Output the [x, y] coordinate of the center of the cell containing the given text.  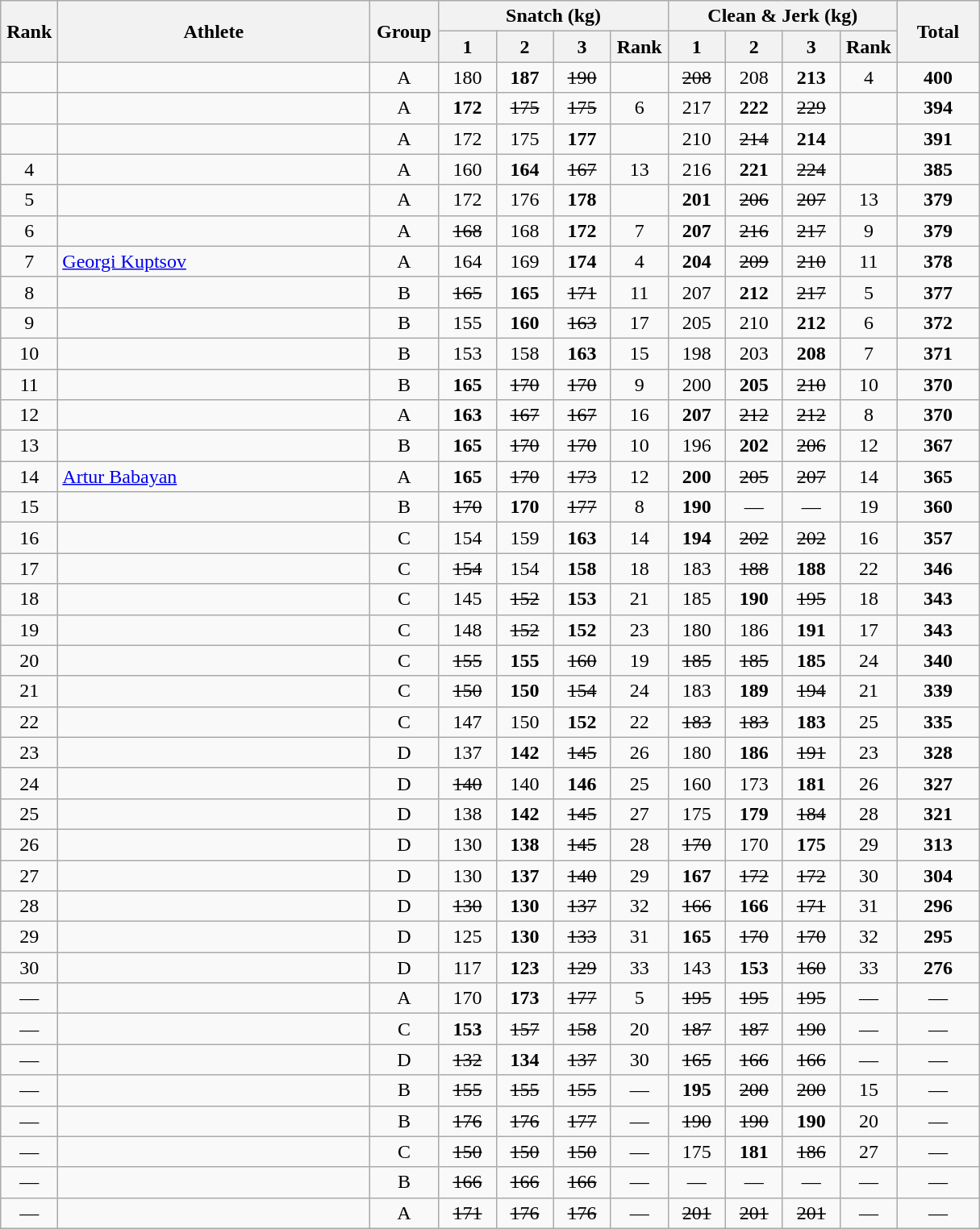
400 [937, 77]
147 [468, 722]
335 [937, 722]
357 [937, 538]
276 [937, 968]
229 [811, 108]
295 [937, 937]
Artur Babayan [214, 477]
391 [937, 139]
321 [937, 814]
133 [582, 937]
328 [937, 752]
339 [937, 691]
Total [937, 31]
385 [937, 169]
125 [468, 937]
224 [811, 169]
313 [937, 844]
132 [468, 1060]
198 [697, 353]
371 [937, 353]
221 [753, 169]
203 [753, 353]
340 [937, 660]
148 [468, 630]
209 [753, 261]
146 [582, 783]
179 [753, 814]
394 [937, 108]
123 [524, 968]
204 [697, 261]
157 [524, 1029]
159 [524, 538]
Athlete [214, 31]
Snatch (kg) [553, 16]
365 [937, 477]
Georgi Kuptsov [214, 261]
378 [937, 261]
346 [937, 569]
327 [937, 783]
360 [937, 507]
367 [937, 446]
304 [937, 875]
134 [524, 1060]
143 [697, 968]
372 [937, 323]
213 [811, 77]
Clean & Jerk (kg) [782, 16]
296 [937, 906]
189 [753, 691]
169 [524, 261]
377 [937, 292]
222 [753, 108]
178 [582, 200]
196 [697, 446]
184 [811, 814]
129 [582, 968]
117 [468, 968]
Group [404, 31]
174 [582, 261]
